Provide the (X, Y) coordinate of the cell's center where the given text is located.  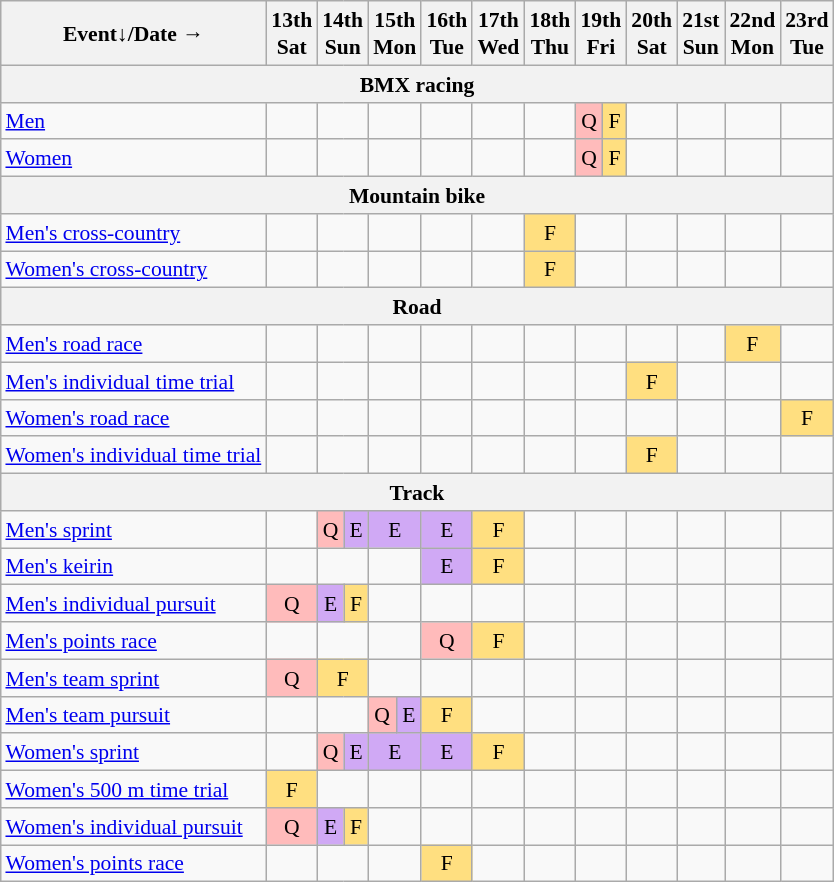
18thThu (550, 33)
13thSat (292, 33)
Men's points race (133, 640)
Women's individual pursuit (133, 826)
Women's sprint (133, 752)
Track (416, 492)
Women's points race (133, 862)
14thSun (342, 33)
Women's 500 m time trial (133, 788)
BMX racing (416, 84)
Women (133, 158)
15thMon (394, 33)
22ndMon (752, 33)
Men's team sprint (133, 678)
Women's cross-country (133, 268)
Men's individual pursuit (133, 604)
Mountain bike (416, 194)
Men's team pursuit (133, 714)
Men's sprint (133, 528)
21stSun (700, 33)
20thSat (652, 33)
16thTue (446, 33)
Men's cross-country (133, 232)
19thFri (600, 33)
Women's road race (133, 418)
Men's keirin (133, 566)
Men's individual time trial (133, 380)
17thWed (498, 33)
Men (133, 120)
Men's road race (133, 344)
23rdTue (806, 33)
Road (416, 306)
Event↓/Date → (133, 33)
Women's individual time trial (133, 454)
